Identify which cell holds the provided text, then report its (X, Y) central coordinate. 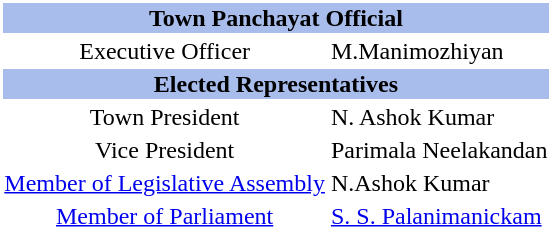
Vice President (165, 150)
M.Manimozhiyan (439, 51)
N. Ashok Kumar (439, 117)
Member of Parliament (165, 216)
Parimala Neelakandan (439, 150)
S. S. Palanimanickam (439, 216)
Executive Officer (165, 51)
Member of Legislative Assembly (165, 183)
N.Ashok Kumar (439, 183)
Town Panchayat Official (276, 18)
Town President (165, 117)
Elected Representatives (276, 84)
